Scan for the cell matching the given text and deliver its [x, y] coordinate at center. 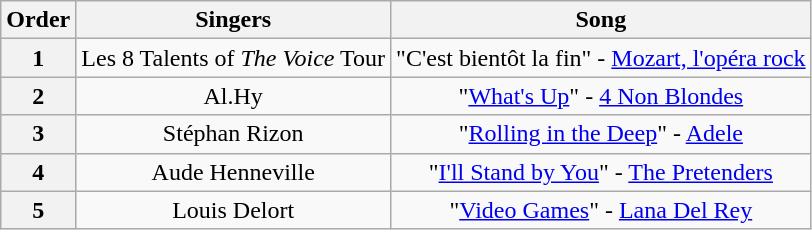
"I'll Stand by You" - The Pretenders [602, 172]
"What's Up" - 4 Non Blondes [602, 96]
"Rolling in the Deep" - Adele [602, 134]
Al.Hy [234, 96]
5 [38, 210]
3 [38, 134]
Stéphan Rizon [234, 134]
Les 8 Talents of The Voice Tour [234, 58]
"C'est bientôt la fin" - Mozart, l'opéra rock [602, 58]
2 [38, 96]
1 [38, 58]
Singers [234, 20]
Aude Henneville [234, 172]
Order [38, 20]
"Video Games" - Lana Del Rey [602, 210]
Louis Delort [234, 210]
4 [38, 172]
Song [602, 20]
